For the text-containing cell, return its midpoint in [X, Y] coordinate format. 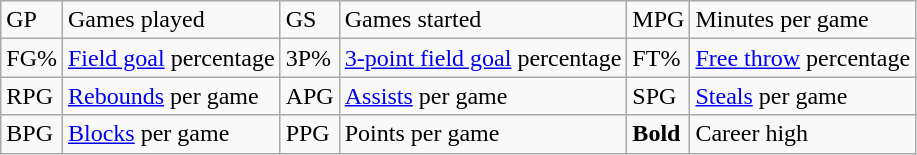
Blocks per game [171, 134]
3P% [310, 58]
SPG [658, 96]
Steals per game [803, 96]
RPG [32, 96]
Points per game [483, 134]
FG% [32, 58]
Rebounds per game [171, 96]
GP [32, 20]
Games started [483, 20]
Bold [658, 134]
BPG [32, 134]
Field goal percentage [171, 58]
Assists per game [483, 96]
APG [310, 96]
FT% [658, 58]
Games played [171, 20]
Career high [803, 134]
GS [310, 20]
PPG [310, 134]
Free throw percentage [803, 58]
Minutes per game [803, 20]
3-point field goal percentage [483, 58]
MPG [658, 20]
